Identify which cell holds the provided text, then report its (x, y) central coordinate. 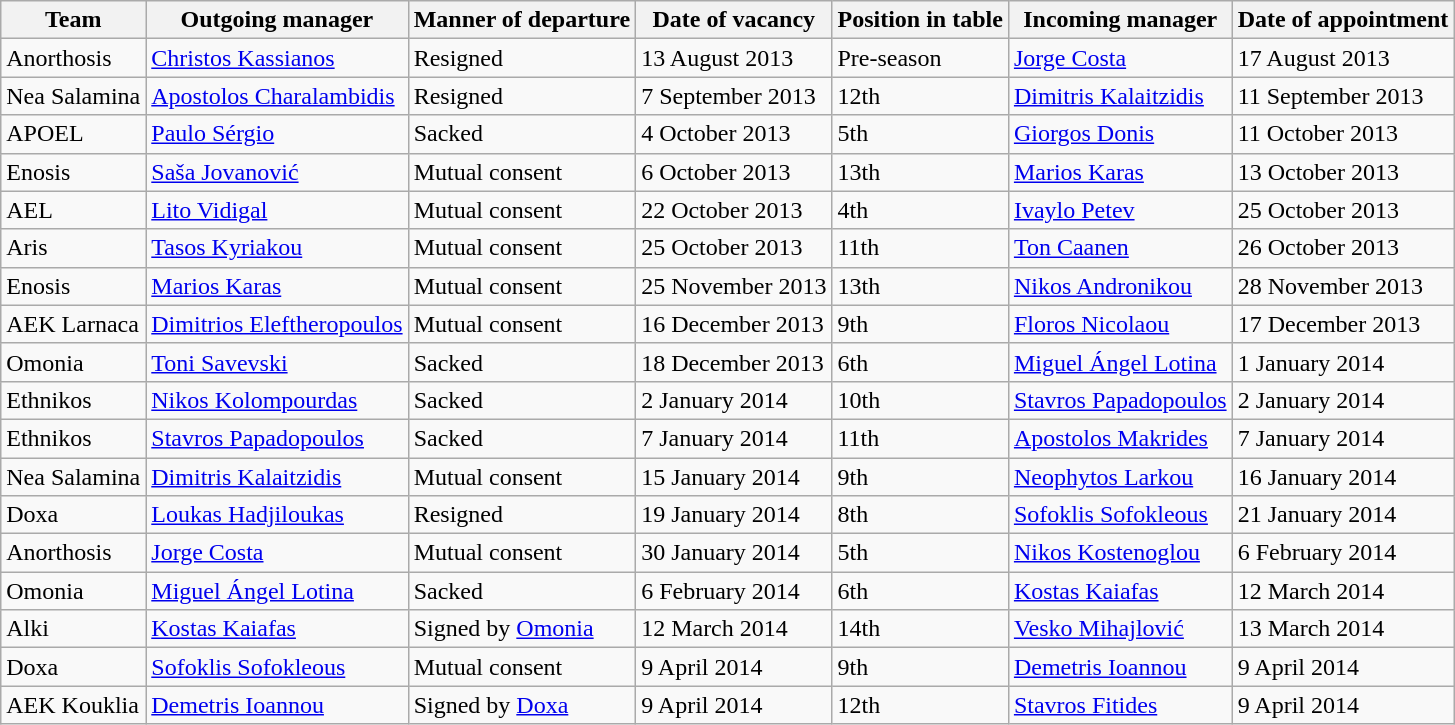
14th (920, 629)
11 October 2013 (1343, 134)
Floros Nicolaou (1120, 324)
13 March 2014 (1343, 629)
AEK Larnaca (74, 324)
17 August 2013 (1343, 58)
26 October 2013 (1343, 248)
Dimitrios Eleftheropoulos (277, 324)
18 December 2013 (734, 362)
Christos Kassianos (277, 58)
28 November 2013 (1343, 286)
16 December 2013 (734, 324)
Signed by Doxa (522, 705)
Signed by Omonia (522, 629)
Ivaylo Petev (1120, 210)
Pre-season (920, 58)
Aris (74, 248)
APOEL (74, 134)
16 January 2014 (1343, 477)
10th (920, 400)
Neophytos Larkou (1120, 477)
Nikos Kolompourdas (277, 400)
Date of appointment (1343, 20)
Incoming manager (1120, 20)
25 November 2013 (734, 286)
Giorgos Donis (1120, 134)
8th (920, 515)
Toni Savevski (277, 362)
1 January 2014 (1343, 362)
Loukas Hadjiloukas (277, 515)
Nikos Andronikou (1120, 286)
Alki (74, 629)
4 October 2013 (734, 134)
22 October 2013 (734, 210)
30 January 2014 (734, 553)
6 October 2013 (734, 172)
Tasos Kyriakou (277, 248)
13 August 2013 (734, 58)
Stavros Fitides (1120, 705)
Position in table (920, 20)
19 January 2014 (734, 515)
AEL (74, 210)
Manner of departure (522, 20)
Saša Jovanović (277, 172)
17 December 2013 (1343, 324)
21 January 2014 (1343, 515)
Vesko Mihajlović (1120, 629)
Paulo Sérgio (277, 134)
Lito Vidigal (277, 210)
AEK Kouklia (74, 705)
Outgoing manager (277, 20)
11 September 2013 (1343, 96)
15 January 2014 (734, 477)
4th (920, 210)
13 October 2013 (1343, 172)
Apostolos Makrides (1120, 438)
Team (74, 20)
Date of vacancy (734, 20)
Nikos Kostenoglou (1120, 553)
Ton Caanen (1120, 248)
Apostolos Charalambidis (277, 96)
7 September 2013 (734, 96)
